Find where the given text appears and provide that cell's center as (x, y) coordinate. 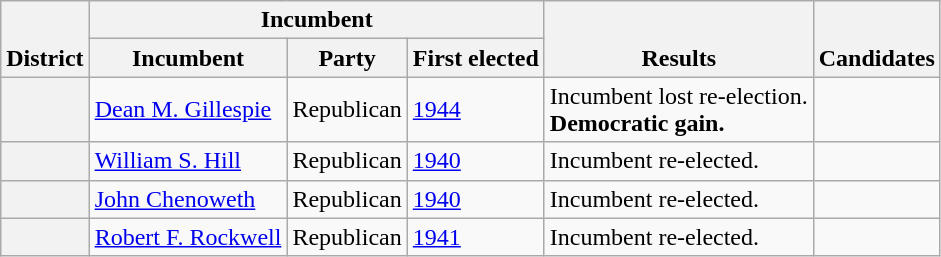
District (45, 39)
Results (678, 39)
Candidates (876, 39)
William S. Hill (188, 161)
Incumbent lost re-election.Democratic gain. (678, 110)
1944 (476, 110)
Party (347, 58)
Robert F. Rockwell (188, 237)
John Chenoweth (188, 199)
Dean M. Gillespie (188, 110)
1941 (476, 237)
First elected (476, 58)
